Detect which cell encompasses the target text, then output its [X, Y] center coordinate. 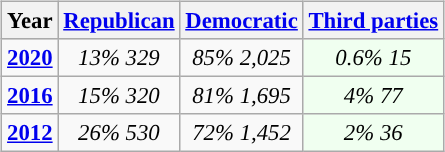
Third parties [373, 21]
Republican [119, 21]
2020 [30, 58]
2% 36 [373, 133]
Democratic [242, 21]
Year [30, 21]
15% 320 [119, 96]
72% 1,452 [242, 133]
4% 77 [373, 96]
0.6% 15 [373, 58]
2016 [30, 96]
26% 530 [119, 133]
2012 [30, 133]
13% 329 [119, 58]
81% 1,695 [242, 96]
85% 2,025 [242, 58]
